From the cell containing the given text, extract its center point as [X, Y] coordinate. 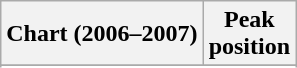
Peakposition [249, 34]
Chart (2006–2007) [102, 34]
